Output the [X, Y] coordinate of the center of the cell containing the given text.  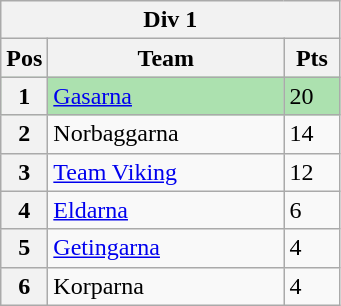
20 [312, 96]
Getingarna [166, 248]
2 [24, 134]
Norbaggarna [166, 134]
Div 1 [170, 20]
Korparna [166, 286]
Pos [24, 58]
Team [166, 58]
Eldarna [166, 210]
14 [312, 134]
5 [24, 248]
1 [24, 96]
3 [24, 172]
Pts [312, 58]
Team Viking [166, 172]
Gasarna [166, 96]
12 [312, 172]
